Return the (X, Y) coordinate for the center point of the cell that contains the specified text.  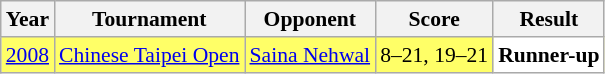
Chinese Taipei Open (149, 55)
Score (434, 19)
Result (548, 19)
2008 (28, 55)
Saina Nehwal (310, 55)
Tournament (149, 19)
8–21, 19–21 (434, 55)
Year (28, 19)
Opponent (310, 19)
Runner-up (548, 55)
